Find where the given text appears and provide that cell's center as (X, Y) coordinate. 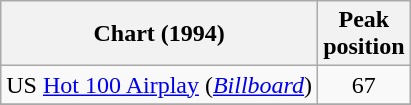
Chart (1994) (160, 34)
67 (364, 85)
Peakposition (364, 34)
US Hot 100 Airplay (Billboard) (160, 85)
